For the text-containing cell, return its midpoint in (x, y) coordinate format. 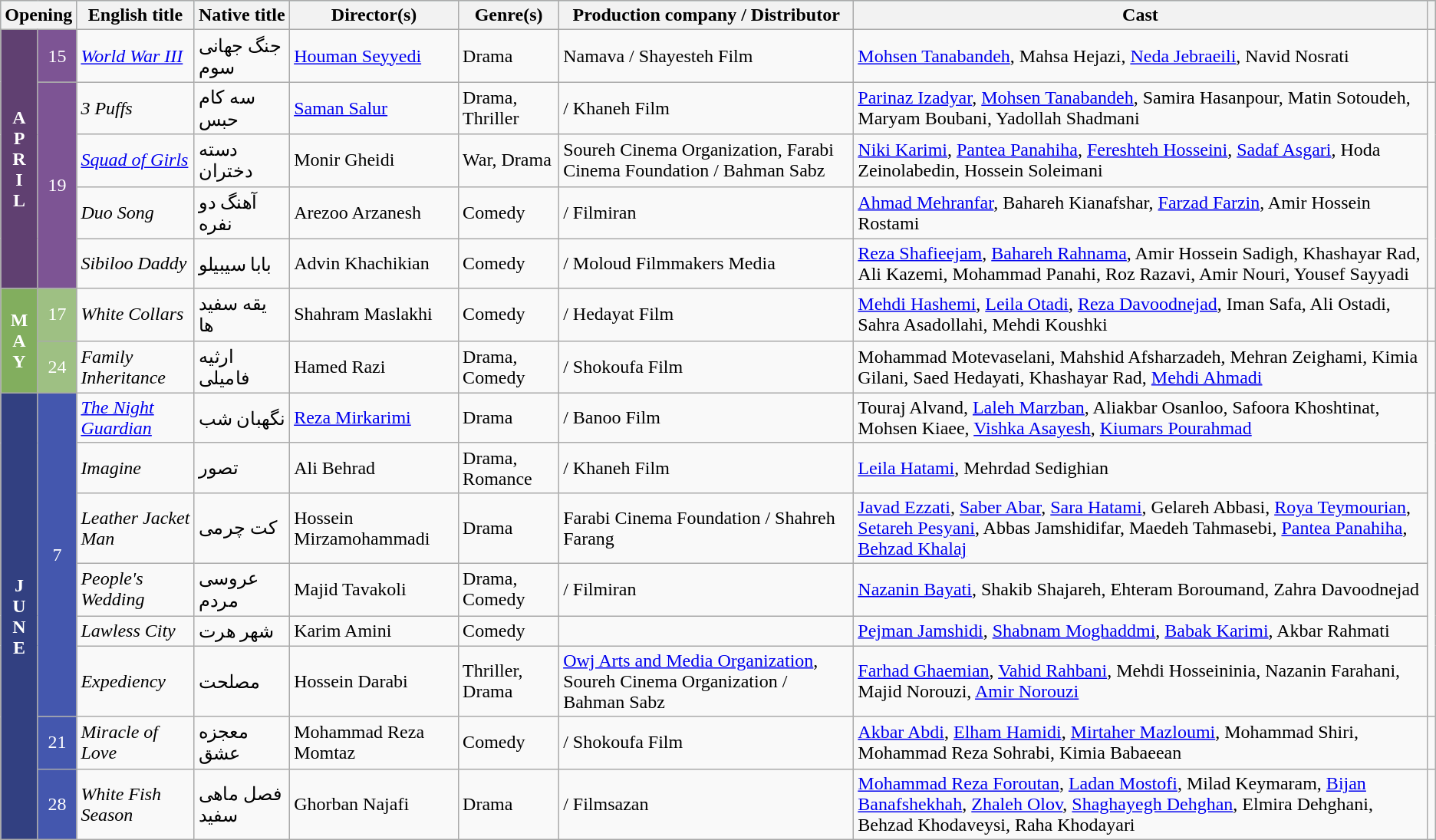
MAY (20, 341)
17 (57, 315)
Lawless City (135, 631)
Ghorban Najafi (374, 804)
Leila Hatami, Mehrdad Sedighian (1140, 468)
White Fish Season (135, 804)
Pejman Jamshidi, Shabnam Moghaddmi, Babak Karimi, Akbar Rahmati (1140, 631)
Karim Amini (374, 631)
Reza Shafieejam, Bahareh Rahnama, Amir Hossein Sadigh, Khashayar Rad, Ali Kazemi, Mohammad Panahi, Roz Razavi, Amir Nouri, Yousef Sayyadi (1140, 264)
English title (135, 15)
آهنگ دو نفره (242, 212)
Ali Behrad (374, 468)
دسته دختران (242, 160)
Miracle of Love (135, 743)
/ Filmsazan (706, 804)
People's Wedding (135, 589)
7 (57, 555)
White Collars (135, 315)
Thriller, Drama (509, 681)
Hossein Mirzamohammadi (374, 528)
Drama, Romance (509, 468)
World War III (135, 56)
شهر هرت (242, 631)
21 (57, 743)
Namava / Shayesteh Film (706, 56)
Touraj Alvand, Laleh Marzban, Aliakbar Osanloo, Safoora Khoshtinat, Mohsen Kiaee, Vishka Asayesh, Kiumars Pourahmad (1140, 417)
Imagine (135, 468)
Houman Seyyedi (374, 56)
Mehdi Hashemi, Leila Otadi, Reza Davoodnejad, Iman Safa, Ali Ostadi, Sahra Asadollahi, Mehdi Koushki (1140, 315)
فصل ماهی سفید (242, 804)
Advin Khachikian (374, 264)
Nazanin Bayati, Shakib Shajareh, Ehteram Boroumand, Zahra Davoodnejad (1140, 589)
بابا سیبیلو (242, 264)
19 (57, 186)
Opening (38, 15)
Farabi Cinema Foundation / Shahreh Farang (706, 528)
War, Drama (509, 160)
Mohammad Motevaselani, Mahshid Afsharzadeh, Mehran Zeighami, Kimia Gilani, Saed Hedayati, Khashayar Rad, Mehdi Ahmadi (1140, 367)
Majid Tavakoli (374, 589)
Soureh Cinema Organization, Farabi Cinema Foundation / Bahman Sabz (706, 160)
Ahmad Mehranfar, Bahareh Kianafshar, Farzad Farzin, Amir Hossein Rostami (1140, 212)
Mohsen Tanabandeh, Mahsa Hejazi, Neda Jebraeili, Navid Nosrati (1140, 56)
Director(s) (374, 15)
Monir Gheidi (374, 160)
Niki Karimi, Pantea Panahiha, Fereshteh Hosseini, Sadaf Asgari, Hoda Zeinolabedin, Hossein Soleimani (1140, 160)
معجزه عشق (242, 743)
Expediency (135, 681)
Saman Salur (374, 108)
Hamed Razi (374, 367)
15 (57, 56)
Mohammad Reza Momtaz (374, 743)
Cast (1140, 15)
28 (57, 804)
APRIL (20, 160)
عروسی مردم (242, 589)
کت چرمی (242, 528)
Drama, Thriller (509, 108)
Akbar Abdi, Elham Hamidi, Mirtaher Mazloumi, Mohammad Shiri, Mohammad Reza Sohrabi, Kimia Babaeean (1140, 743)
سه کام حبس (242, 108)
Hossein Darabi (374, 681)
تصور (242, 468)
مصلحت (242, 681)
Native title (242, 15)
Shahram Maslakhi (374, 315)
Owj Arts and Media Organization, Soureh Cinema Organization / Bahman Sabz (706, 681)
Arezoo Arzanesh (374, 212)
Farhad Ghaemian, Vahid Rahbani, Mehdi Hosseininia, Nazanin Farahani, Majid Norouzi, Amir Norouzi (1140, 681)
Parinaz Izadyar, Mohsen Tanabandeh, Samira Hasanpour, Matin Sotoudeh, Maryam Boubani, Yadollah Shadmani (1140, 108)
Leather Jacket Man (135, 528)
JUNE (20, 616)
Reza Mirkarimi (374, 417)
Squad of Girls (135, 160)
The Night Guardian (135, 417)
جنگ جهانی سوم (242, 56)
24 (57, 367)
نگهبان شب (242, 417)
Sibiloo Daddy (135, 264)
Genre(s) (509, 15)
3 Puffs (135, 108)
Family Inheritance (135, 367)
یقه سفید ها (242, 315)
Duo Song (135, 212)
ارثیه فامیلی (242, 367)
Production company / Distributor (706, 15)
/ Hedayat Film (706, 315)
/ Moloud Filmmakers Media (706, 264)
/ Banoo Film (706, 417)
